Scan for the cell matching the given text and deliver its (x, y) coordinate at center. 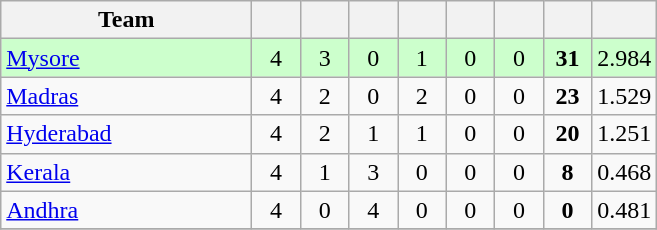
31 (568, 58)
1.529 (624, 96)
Madras (126, 96)
Andhra (126, 210)
8 (568, 172)
1.251 (624, 134)
23 (568, 96)
Kerala (126, 172)
0.468 (624, 172)
20 (568, 134)
2.984 (624, 58)
Hyderabad (126, 134)
0.481 (624, 210)
Mysore (126, 58)
Team (126, 20)
